Provide the (X, Y) coordinate of the cell's center where the given text is located.  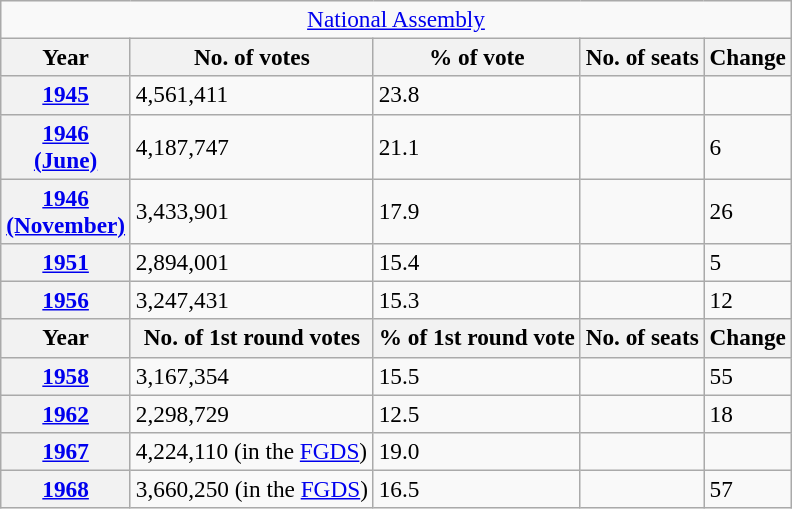
1946(June) (66, 146)
3,167,354 (252, 376)
1962 (66, 413)
16.5 (476, 489)
1951 (66, 262)
6 (748, 146)
% of 1st round vote (476, 338)
3,433,901 (252, 210)
No. of 1st round votes (252, 338)
1968 (66, 489)
1946(November) (66, 210)
15.5 (476, 376)
4,224,110 (in the FGDS) (252, 451)
1945 (66, 95)
12 (748, 300)
1958 (66, 376)
5 (748, 262)
4,561,411 (252, 95)
18 (748, 413)
57 (748, 489)
% of vote (476, 57)
21.1 (476, 146)
15.3 (476, 300)
No. of votes (252, 57)
2,894,001 (252, 262)
55 (748, 376)
3,660,250 (in the FGDS) (252, 489)
23.8 (476, 95)
15.4 (476, 262)
17.9 (476, 210)
1956 (66, 300)
26 (748, 210)
3,247,431 (252, 300)
2,298,729 (252, 413)
1967 (66, 451)
19.0 (476, 451)
National Assembly (396, 19)
4,187,747 (252, 146)
12.5 (476, 413)
